Return the [X, Y] coordinate for the center point of the cell that contains the specified text.  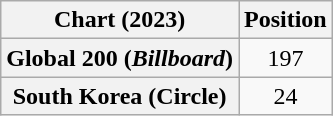
Chart (2023) [120, 20]
24 [285, 96]
197 [285, 58]
Global 200 (Billboard) [120, 58]
South Korea (Circle) [120, 96]
Position [285, 20]
